Locate the cell with the specified text and output its [X, Y] center coordinate. 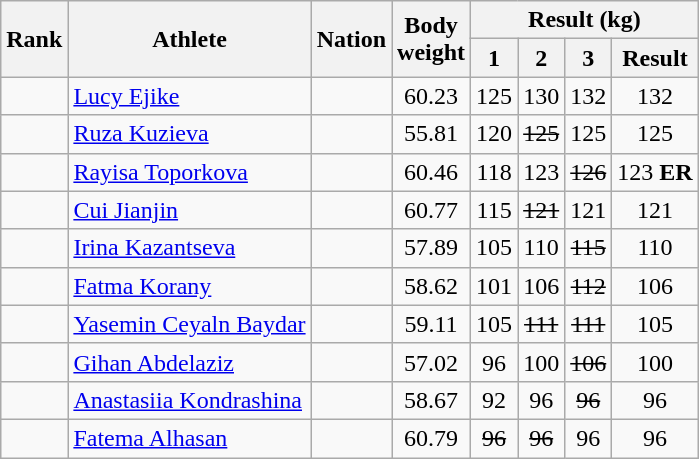
Nation [351, 39]
58.62 [432, 286]
55.81 [432, 134]
2 [542, 58]
Rank [34, 39]
Irina Kazantseva [190, 248]
59.11 [432, 324]
Fatma Korany [190, 286]
Gihan Abdelaziz [190, 362]
Athlete [190, 39]
60.77 [432, 210]
92 [494, 400]
130 [542, 96]
60.79 [432, 438]
Anastasiia Kondrashina [190, 400]
126 [588, 172]
Cui Jianjin [190, 210]
Yasemin Ceyaln Baydar [190, 324]
123 ER [655, 172]
60.46 [432, 172]
Result [655, 58]
123 [542, 172]
101 [494, 286]
57.02 [432, 362]
120 [494, 134]
Bodyweight [432, 39]
57.89 [432, 248]
3 [588, 58]
Result (kg) [585, 20]
58.67 [432, 400]
60.23 [432, 96]
112 [588, 286]
Lucy Ejike [190, 96]
Ruza Kuzieva [190, 134]
Rayisa Toporkova [190, 172]
118 [494, 172]
Fatema Alhasan [190, 438]
1 [494, 58]
